Pinpoint the cell where the given text exists, returning its [x, y] midpoint coordinate. 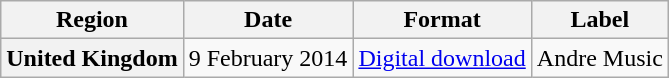
Format [442, 20]
Date [268, 20]
Andre Music [600, 58]
Digital download [442, 58]
Region [92, 20]
9 February 2014 [268, 58]
United Kingdom [92, 58]
Label [600, 20]
